Extract the (x, y) coordinate from the center of the cell holding the provided text.  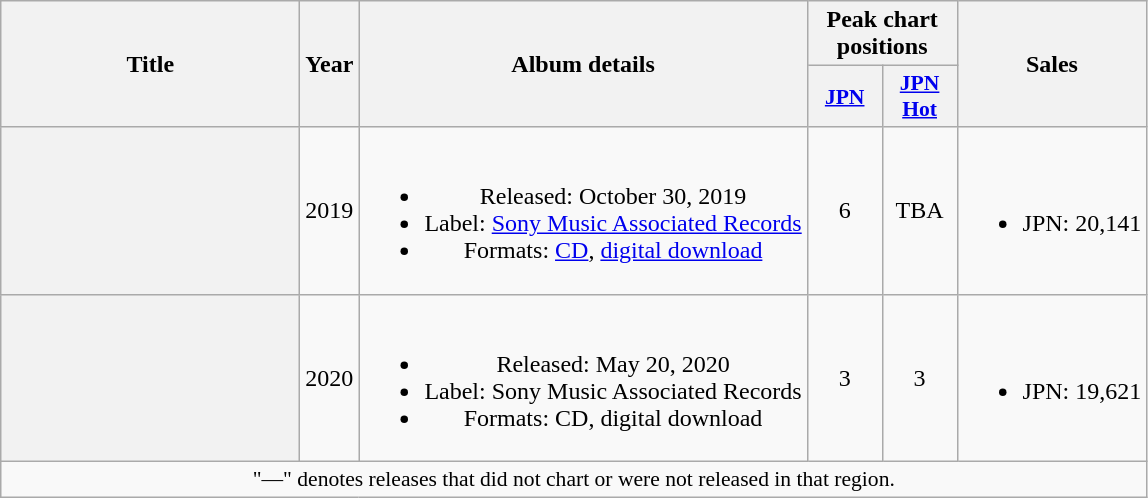
JPNHot (920, 96)
JPN: 20,141 (1052, 210)
6 (844, 210)
2020 (330, 378)
Released: October 30, 2019Label: Sony Music Associated RecordsFormats: CD, digital download (583, 210)
TBA (920, 210)
JPN: 19,621 (1052, 378)
Peak chart positions (882, 34)
Sales (1052, 64)
Title (150, 64)
"—" denotes releases that did not chart or were not released in that region. (574, 479)
Released: May 20, 2020Label: Sony Music Associated RecordsFormats: CD, digital download (583, 378)
JPN (844, 96)
Album details (583, 64)
2019 (330, 210)
Year (330, 64)
